Capture the cell that displays the provided text and extract its [X, Y] central coordinate. 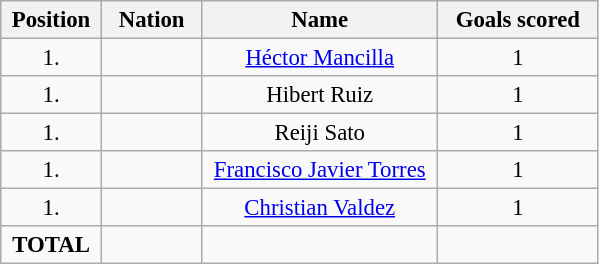
Francisco Javier Torres [320, 170]
Name [320, 20]
Reiji Sato [320, 133]
Goals scored [518, 20]
Position [52, 20]
Christian Valdez [320, 208]
TOTAL [52, 245]
Héctor Mancilla [320, 58]
Nation [152, 20]
Hibert Ruiz [320, 95]
